Search for the cell housing the specified text and yield its (x, y) center coordinate. 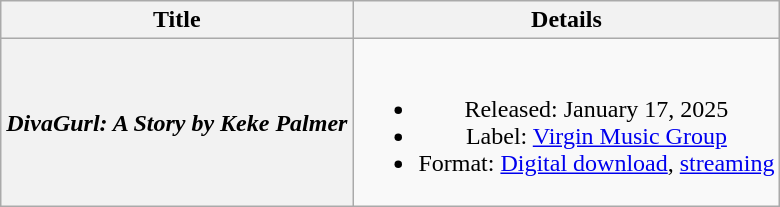
DivaGurl: A Story by Keke Palmer (177, 122)
Title (177, 20)
Details (566, 20)
Released: January 17, 2025Label: Virgin Music GroupFormat: Digital download, streaming (566, 122)
